Provide the (x, y) coordinate of the cell's center where the given text is located.  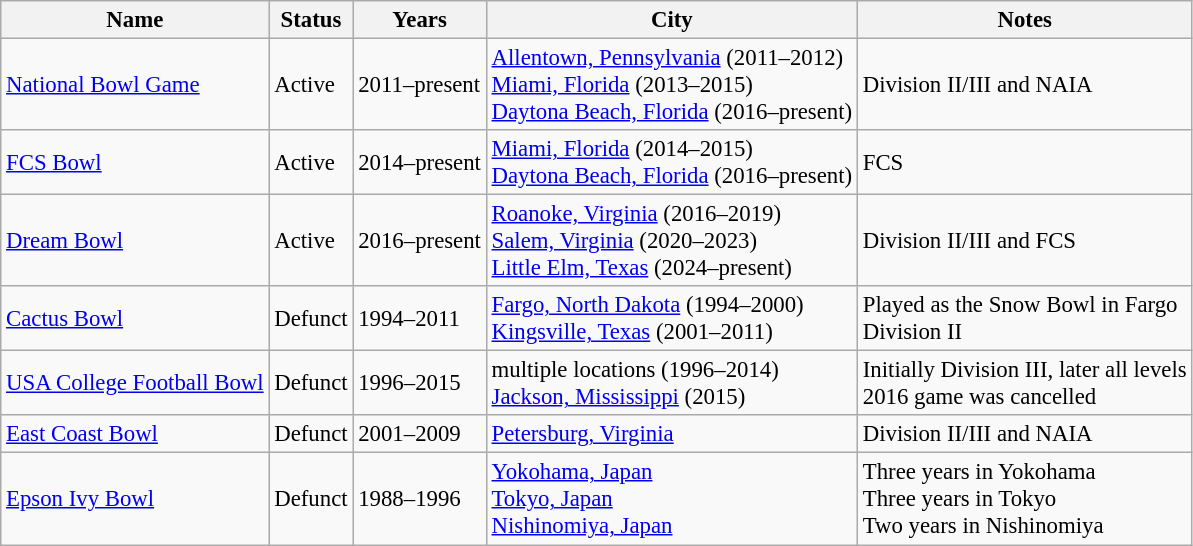
Epson Ivy Bowl (135, 499)
FCS (1024, 162)
Played as the Snow Bowl in FargoDivision II (1024, 318)
1996–2015 (420, 384)
Name (135, 20)
Miami, Florida (2014–2015)Daytona Beach, Florida (2016–present) (672, 162)
Fargo, North Dakota (1994–2000)Kingsville, Texas (2001–2011) (672, 318)
Yokohama, JapanTokyo, JapanNishinomiya, Japan (672, 499)
Cactus Bowl (135, 318)
2011–present (420, 85)
Allentown, Pennsylvania (2011–2012)Miami, Florida (2013–2015)Daytona Beach, Florida (2016–present) (672, 85)
City (672, 20)
FCS Bowl (135, 162)
Notes (1024, 20)
Initially Division III, later all levels2016 game was cancelled (1024, 384)
National Bowl Game (135, 85)
Roanoke, Virginia (2016–2019) Salem, Virginia (2020–2023)Little Elm, Texas (2024–present) (672, 241)
1988–1996 (420, 499)
multiple locations (1996–2014)Jackson, Mississippi (2015) (672, 384)
USA College Football Bowl (135, 384)
Three years in YokohamaThree years in TokyoTwo years in Nishinomiya (1024, 499)
Status (311, 20)
2001–2009 (420, 435)
2016–present (420, 241)
Years (420, 20)
2014–present (420, 162)
Petersburg, Virginia (672, 435)
1994–2011 (420, 318)
East Coast Bowl (135, 435)
Division II/III and FCS (1024, 241)
Dream Bowl (135, 241)
